Determine the (X, Y) coordinate at the center of the cell enclosing the given text.  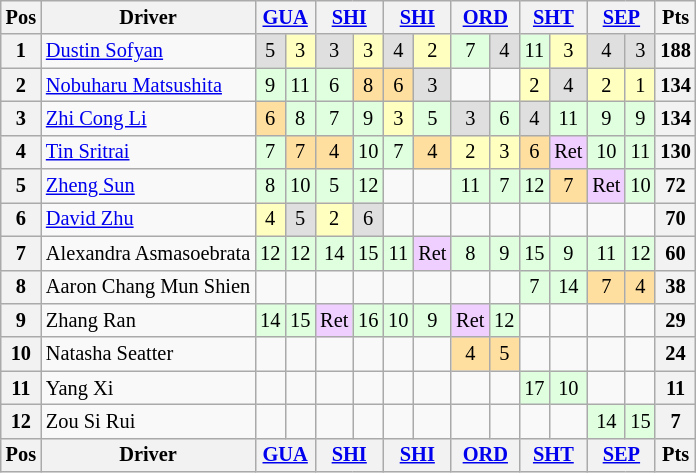
130 (675, 152)
Yang Xi (148, 388)
70 (675, 219)
17 (534, 388)
Dustin Sofyan (148, 51)
Natasha Seatter (148, 354)
72 (675, 186)
16 (368, 320)
Zhang Ran (148, 320)
Aaron Chang Mun Shien (148, 287)
29 (675, 320)
Zhi Cong Li (148, 118)
188 (675, 51)
David Zhu (148, 219)
Nobuharu Matsushita (148, 85)
60 (675, 253)
38 (675, 287)
24 (675, 354)
Tin Sritrai (148, 152)
Alexandra Asmasoebrata (148, 253)
Zheng Sun (148, 186)
Zou Si Rui (148, 421)
